Detect which cell encompasses the target text, then output its [x, y] center coordinate. 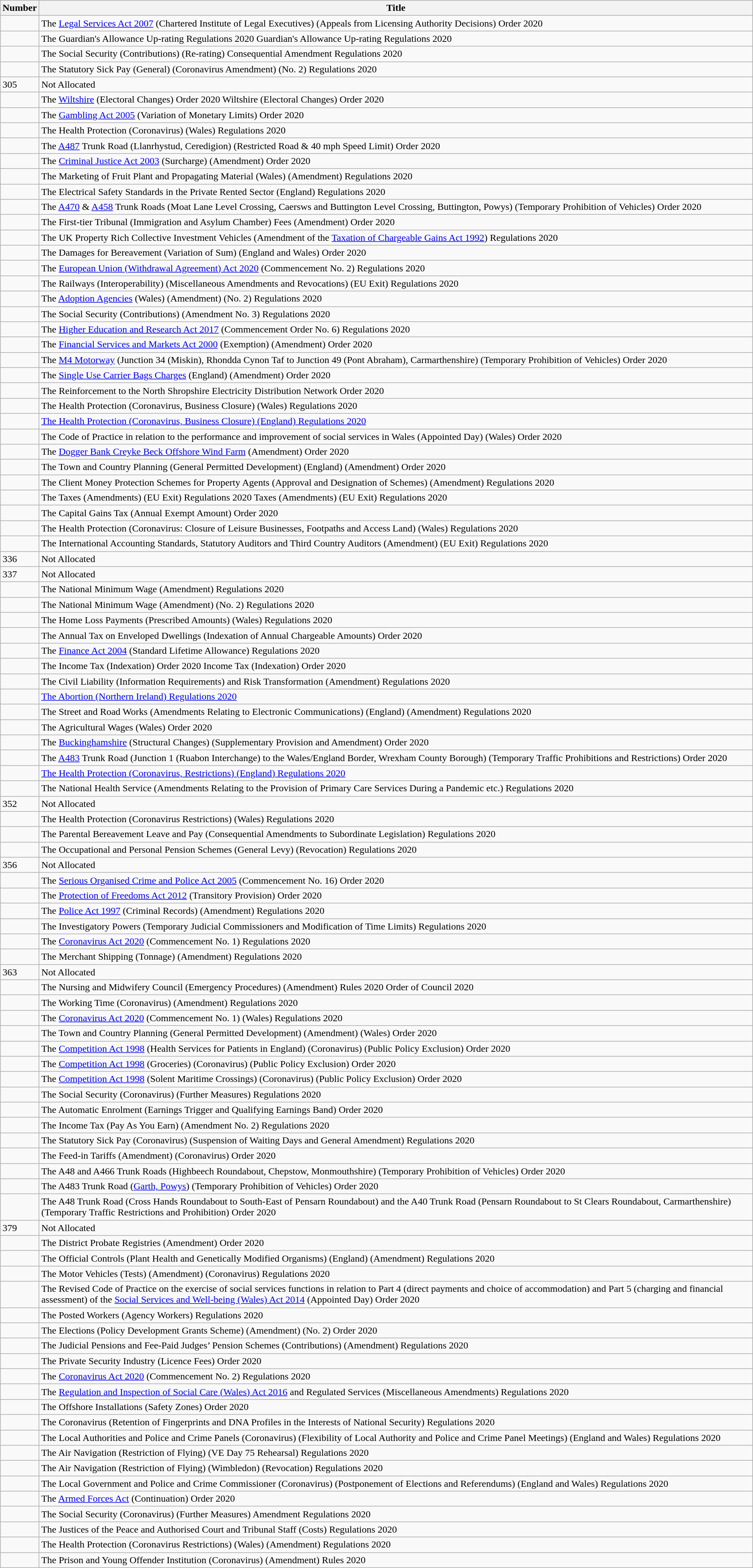
The Home Loss Payments (Prescribed Amounts) (Wales) Regulations 2020 [396, 620]
The Occupational and Personal Pension Schemes (General Levy) (Revocation) Regulations 2020 [396, 850]
The Finance Act 2004 (Standard Lifetime Allowance) Regulations 2020 [396, 651]
The European Union (Withdrawal Agreement) Act 2020 (Commencement No. 2) Regulations 2020 [396, 268]
The Annual Tax on Enveloped Dwellings (Indexation of Annual Chargeable Amounts) Order 2020 [396, 635]
The Agricultural Wages (Wales) Order 2020 [396, 727]
The Income Tax (Pay As You Earn) (Amendment No. 2) Regulations 2020 [396, 1125]
The Social Security (Coronavirus) (Further Measures) Amendment Regulations 2020 [396, 1514]
The Client Money Protection Schemes for Property Agents (Approval and Designation of Schemes) (Amendment) Regulations 2020 [396, 482]
The Social Security (Contributions) (Re-rating) Consequential Amendment Regulations 2020 [396, 54]
The Private Security Industry (Licence Fees) Order 2020 [396, 1361]
337 [20, 574]
The Health Protection (Coronavirus Restrictions) (Wales) Regulations 2020 [396, 819]
The Gambling Act 2005 (Variation of Monetary Limits) Order 2020 [396, 115]
The Dogger Bank Creyke Beck Offshore Wind Farm (Amendment) Order 2020 [396, 452]
The Prison and Young Offender Institution (Coronavirus) (Amendment) Rules 2020 [396, 1560]
The A483 Trunk Road (Garth, Powys) (Temporary Prohibition of Vehicles) Order 2020 [396, 1186]
305 [20, 84]
The Town and Country Planning (General Permitted Development) (Amendment) (Wales) Order 2020 [396, 1033]
The Reinforcement to the North Shropshire Electricity Distribution Network Order 2020 [396, 390]
The Official Controls (Plant Health and Genetically Modified Organisms) (England) (Amendment) Regulations 2020 [396, 1258]
The Motor Vehicles (Tests) (Amendment) (Coronavirus) Regulations 2020 [396, 1274]
Number [20, 8]
The Statutory Sick Pay (General) (Coronavirus Amendment) (No. 2) Regulations 2020 [396, 69]
The Social Security (Contributions) (Amendment No. 3) Regulations 2020 [396, 314]
The Adoption Agencies (Wales) (Amendment) (No. 2) Regulations 2020 [396, 299]
The Health Protection (Coronavirus, Business Closure) (England) Regulations 2020 [396, 421]
The Electrical Safety Standards in the Private Rented Sector (England) Regulations 2020 [396, 192]
The International Accounting Standards, Statutory Auditors and Third Country Auditors (Amendment) (EU Exit) Regulations 2020 [396, 544]
The Armed Forces Act (Continuation) Order 2020 [396, 1499]
The Marketing of Fruit Plant and Propagating Material (Wales) (Amendment) Regulations 2020 [396, 176]
The Coronavirus Act 2020 (Commencement No. 1) Regulations 2020 [396, 942]
The National Minimum Wage (Amendment) Regulations 2020 [396, 589]
The Coronavirus Act 2020 (Commencement No. 2) Regulations 2020 [396, 1376]
The First-tier Tribunal (Immigration and Asylum Chamber) Fees (Amendment) Order 2020 [396, 222]
The Statutory Sick Pay (Coronavirus) (Suspension of Waiting Days and General Amendment) Regulations 2020 [396, 1140]
The Serious Organised Crime and Police Act 2005 (Commencement No. 16) Order 2020 [396, 880]
The Legal Services Act 2007 (Chartered Institute of Legal Executives) (Appeals from Licensing Authority Decisions) Order 2020 [396, 23]
The Air Navigation (Restriction of Flying) (Wimbledon) (Revocation) Regulations 2020 [396, 1468]
The Health Protection (Coronavirus, Restrictions) (England) Regulations 2020 [396, 773]
The Wiltshire (Electoral Changes) Order 2020 Wiltshire (Electoral Changes) Order 2020 [396, 100]
The Working Time (Coronavirus) (Amendment) Regulations 2020 [396, 1003]
The A48 and A466 Trunk Roads (Highbeech Roundabout, Chepstow, Monmouthshire) (Temporary Prohibition of Vehicles) Order 2020 [396, 1171]
The Nursing and Midwifery Council (Emergency Procedures) (Amendment) Rules 2020 Order of Council 2020 [396, 987]
The Offshore Installations (Safety Zones) Order 2020 [396, 1407]
336 [20, 559]
The Social Security (Coronavirus) (Further Measures) Regulations 2020 [396, 1094]
The Taxes (Amendments) (EU Exit) Regulations 2020 Taxes (Amendments) (EU Exit) Regulations 2020 [396, 498]
The Guardian's Allowance Up-rating Regulations 2020 Guardian's Allowance Up-rating Regulations 2020 [396, 39]
The UK Property Rich Collective Investment Vehicles (Amendment of the Taxation of Chargeable Gains Act 1992) Regulations 2020 [396, 238]
The Judicial Pensions and Fee-Paid Judges’ Pension Schemes (Contributions) (Amendment) Regulations 2020 [396, 1346]
The Local Government and Police and Crime Commissioner (Coronavirus) (Postponement of Elections and Referendums) (England and Wales) Regulations 2020 [396, 1484]
356 [20, 865]
The Competition Act 1998 (Groceries) (Coronavirus) (Public Policy Exclusion) Order 2020 [396, 1064]
The District Probate Registries (Amendment) Order 2020 [396, 1243]
The Justices of the Peace and Authorised Court and Tribunal Staff (Costs) Regulations 2020 [396, 1529]
The Air Navigation (Restriction of Flying) (VE Day 75 Rehearsal) Regulations 2020 [396, 1453]
The Civil Liability (Information Requirements) and Risk Transformation (Amendment) Regulations 2020 [396, 681]
The Criminal Justice Act 2003 (Surcharge) (Amendment) Order 2020 [396, 161]
The Railways (Interoperability) (Miscellaneous Amendments and Revocations) (EU Exit) Regulations 2020 [396, 283]
The Investigatory Powers (Temporary Judicial Commissioners and Modification of Time Limits) Regulations 2020 [396, 926]
The Street and Road Works (Amendments Relating to Electronic Communications) (England) (Amendment) Regulations 2020 [396, 712]
The National Minimum Wage (Amendment) (No. 2) Regulations 2020 [396, 605]
The Parental Bereavement Leave and Pay (Consequential Amendments to Subordinate Legislation) Regulations 2020 [396, 834]
The Income Tax (Indexation) Order 2020 Income Tax (Indexation) Order 2020 [396, 666]
The Coronavirus (Retention of Fingerprints and DNA Profiles in the Interests of National Security) Regulations 2020 [396, 1422]
363 [20, 972]
The Protection of Freedoms Act 2012 (Transitory Provision) Order 2020 [396, 895]
The Buckinghamshire (Structural Changes) (Supplementary Provision and Amendment) Order 2020 [396, 743]
The Damages for Bereavement (Variation of Sum) (England and Wales) Order 2020 [396, 253]
The Elections (Policy Development Grants Scheme) (Amendment) (No. 2) Order 2020 [396, 1330]
The Automatic Enrolment (Earnings Trigger and Qualifying Earnings Band) Order 2020 [396, 1110]
The A487 Trunk Road (Llanrhystud, Ceredigion) (Restricted Road & 40 mph Speed Limit) Order 2020 [396, 146]
The Competition Act 1998 (Solent Maritime Crossings) (Coronavirus) (Public Policy Exclusion) Order 2020 [396, 1079]
The Health Protection (Coronavirus Restrictions) (Wales) (Amendment) Regulations 2020 [396, 1545]
The Town and Country Planning (General Permitted Development) (England) (Amendment) Order 2020 [396, 467]
The Coronavirus Act 2020 (Commencement No. 1) (Wales) Regulations 2020 [396, 1018]
379 [20, 1228]
The Health Protection (Coronavirus) (Wales) Regulations 2020 [396, 130]
The Health Protection (Coronavirus: Closure of Leisure Businesses, Footpaths and Access Land) (Wales) Regulations 2020 [396, 528]
The Code of Practice in relation to the performance and improvement of social services in Wales (Appointed Day) (Wales) Order 2020 [396, 436]
The Capital Gains Tax (Annual Exempt Amount) Order 2020 [396, 513]
The National Health Service (Amendments Relating to the Provision of Primary Care Services During a Pandemic etc.) Regulations 2020 [396, 788]
The Competition Act 1998 (Health Services for Patients in England) (Coronavirus) (Public Policy Exclusion) Order 2020 [396, 1049]
The Health Protection (Coronavirus, Business Closure) (Wales) Regulations 2020 [396, 406]
The Merchant Shipping (Tonnage) (Amendment) Regulations 2020 [396, 957]
Title [396, 8]
The Financial Services and Markets Act 2000 (Exemption) (Amendment) Order 2020 [396, 345]
The Police Act 1997 (Criminal Records) (Amendment) Regulations 2020 [396, 911]
The Single Use Carrier Bags Charges (England) (Amendment) Order 2020 [396, 375]
The Higher Education and Research Act 2017 (Commencement Order No. 6) Regulations 2020 [396, 329]
The Feed-in Tariffs (Amendment) (Coronavirus) Order 2020 [396, 1155]
The Abortion (Northern Ireland) Regulations 2020 [396, 697]
The Posted Workers (Agency Workers) Regulations 2020 [396, 1315]
The Regulation and Inspection of Social Care (Wales) Act 2016 and Regulated Services (Miscellaneous Amendments) Regulations 2020 [396, 1391]
352 [20, 804]
